For the text-containing cell, return its midpoint in (X, Y) coordinate format. 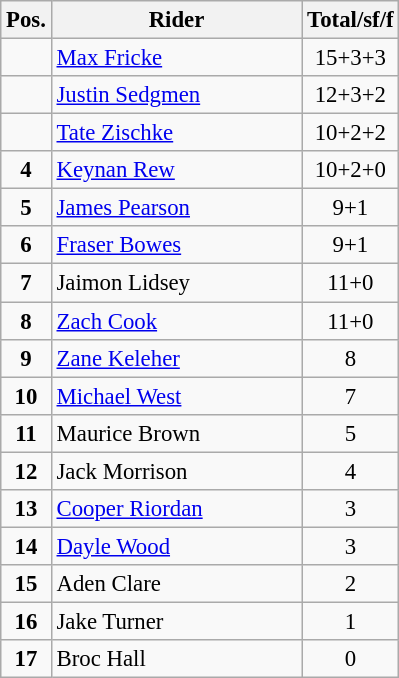
Pos. (26, 20)
16 (26, 621)
0 (350, 659)
9 (26, 358)
Total/sf/f (350, 20)
6 (26, 245)
10+2+2 (350, 133)
12 (26, 471)
Max Fricke (176, 58)
10 (26, 396)
Justin Sedgmen (176, 95)
1 (350, 621)
Maurice Brown (176, 433)
12+3+2 (350, 95)
James Pearson (176, 208)
Rider (176, 20)
11 (26, 433)
Jack Morrison (176, 471)
13 (26, 509)
Dayle Wood (176, 546)
15 (26, 584)
Jaimon Lidsey (176, 283)
Tate Zischke (176, 133)
Fraser Bowes (176, 245)
Keynan Rew (176, 170)
17 (26, 659)
2 (350, 584)
Jake Turner (176, 621)
15+3+3 (350, 58)
Cooper Riordan (176, 509)
Michael West (176, 396)
14 (26, 546)
Aden Clare (176, 584)
Broc Hall (176, 659)
10+2+0 (350, 170)
Zane Keleher (176, 358)
Zach Cook (176, 321)
